Search for the cell housing the specified text and yield its [X, Y] center coordinate. 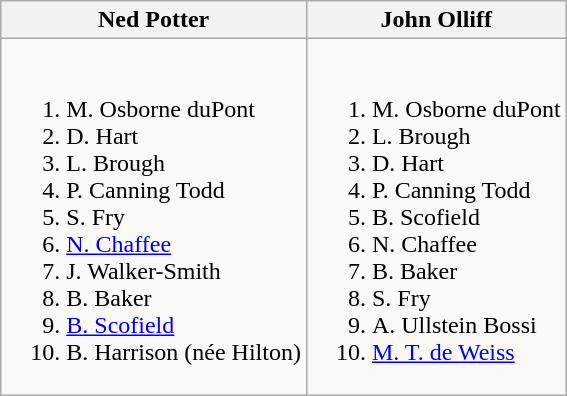
Ned Potter [154, 20]
M. Osborne duPont L. Brough D. Hart P. Canning Todd B. Scofield N. Chaffee B. Baker S. Fry A. Ullstein Bossi M. T. de Weiss [436, 217]
John Olliff [436, 20]
M. Osborne duPont D. Hart L. Brough P. Canning Todd S. Fry N. Chaffee J. Walker-Smith B. Baker B. Scofield B. Harrison (née Hilton) [154, 217]
